Output the [X, Y] coordinate of the center of the cell containing the given text.  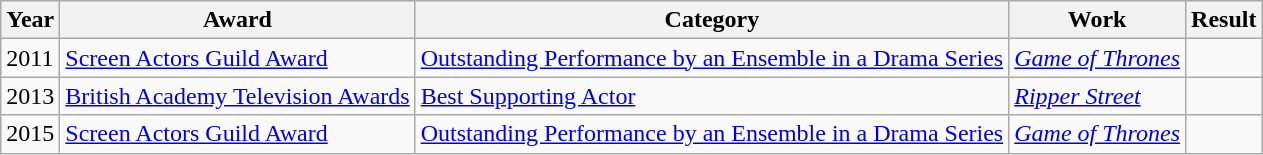
Result [1224, 20]
Award [238, 20]
Year [30, 20]
2015 [30, 134]
Ripper Street [1098, 96]
2011 [30, 58]
British Academy Television Awards [238, 96]
Work [1098, 20]
2013 [30, 96]
Best Supporting Actor [712, 96]
Category [712, 20]
